Scan for the cell matching the given text and deliver its (X, Y) coordinate at center. 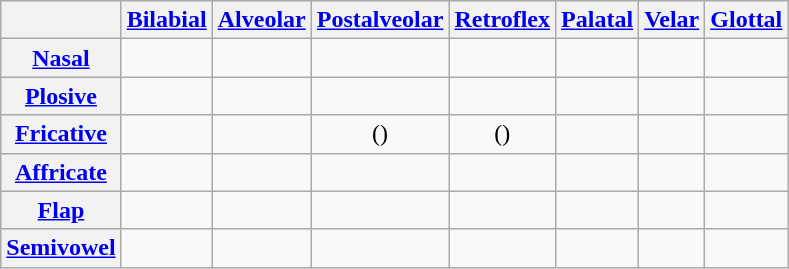
Retroflex (502, 20)
Alveolar (262, 20)
Velar (672, 20)
Palatal (598, 20)
Glottal (746, 20)
Nasal (61, 58)
Bilabial (166, 20)
Semivowel (61, 248)
Plosive (61, 96)
Affricate (61, 172)
Fricative (61, 134)
Flap (61, 210)
Postalveolar (380, 20)
